Return the (x, y) coordinate for the center point of the cell that contains the specified text.  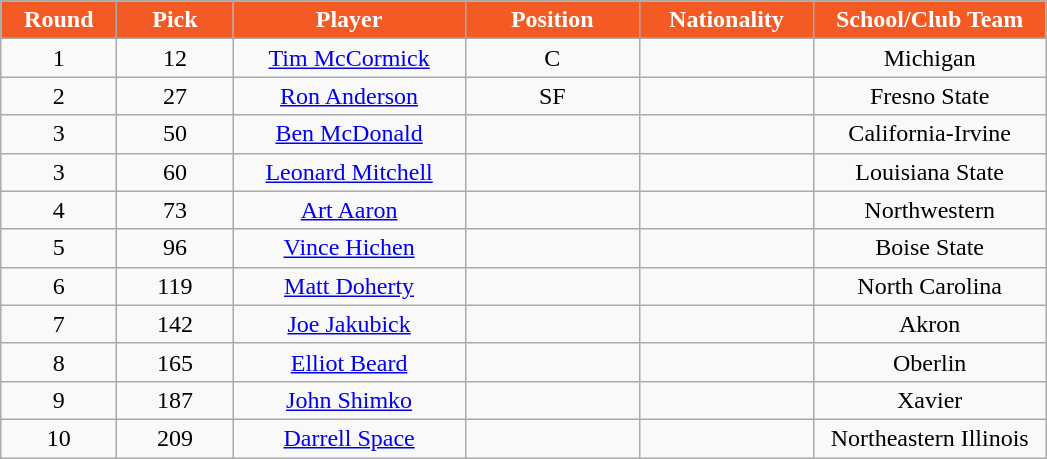
Darrell Space (349, 438)
Akron (930, 324)
96 (175, 248)
Northwestern (930, 210)
4 (59, 210)
1 (59, 58)
27 (175, 96)
Louisiana State (930, 172)
Michigan (930, 58)
60 (175, 172)
School/Club Team (930, 20)
Tim McCormick (349, 58)
Leonard Mitchell (349, 172)
Xavier (930, 400)
Nationality (726, 20)
Elliot Beard (349, 362)
California-Irvine (930, 134)
John Shimko (349, 400)
2 (59, 96)
187 (175, 400)
6 (59, 286)
Round (59, 20)
SF (552, 96)
50 (175, 134)
Pick (175, 20)
142 (175, 324)
Fresno State (930, 96)
10 (59, 438)
C (552, 58)
Position (552, 20)
Oberlin (930, 362)
209 (175, 438)
165 (175, 362)
8 (59, 362)
7 (59, 324)
Boise State (930, 248)
Art Aaron (349, 210)
Northeastern Illinois (930, 438)
5 (59, 248)
North Carolina (930, 286)
Ben McDonald (349, 134)
9 (59, 400)
Joe Jakubick (349, 324)
Player (349, 20)
Vince Hichen (349, 248)
119 (175, 286)
Matt Doherty (349, 286)
Ron Anderson (349, 96)
12 (175, 58)
73 (175, 210)
